Return the (x, y) coordinate for the center point of the cell that contains the specified text.  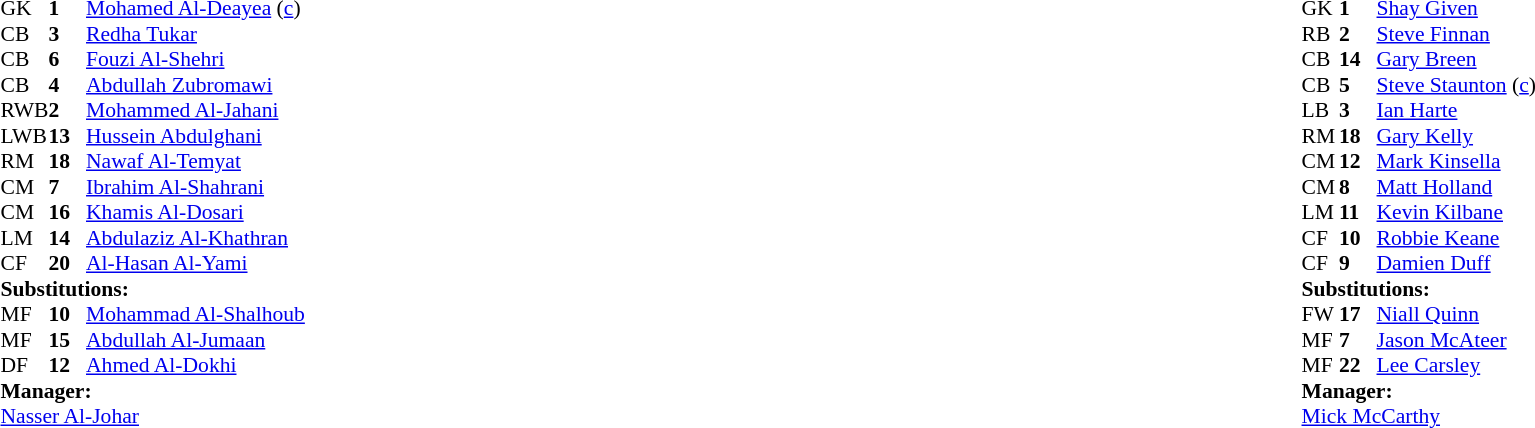
Al-Hasan Al-Yami (196, 263)
13 (67, 136)
17 (1358, 315)
Khamis Al-Dosari (196, 213)
Abdulaziz Al-Khathran (196, 238)
Ibrahim Al-Shahrani (196, 187)
LWB (24, 136)
RB (1321, 34)
Redha Tukar (196, 34)
Substitutions: (152, 289)
8 (1358, 187)
Abdullah Zubromawi (196, 85)
Mohammad Al-Shalhoub (196, 315)
DF (24, 365)
Nawaf Al-Temyat (196, 161)
16 (67, 213)
15 (67, 340)
6 (67, 59)
Abdullah Al-Jumaan (196, 340)
22 (1358, 365)
LB (1321, 111)
9 (1358, 263)
Manager: (152, 391)
RWB (24, 111)
20 (67, 263)
FW (1321, 315)
Ahmed Al-Dokhi (196, 365)
11 (1358, 213)
5 (1358, 85)
Fouzi Al-Shehri (196, 59)
Mohammed Al-Jahani (196, 111)
4 (67, 85)
Hussein Abdulghani (196, 136)
